Scan for the cell matching the given text and deliver its [x, y] coordinate at center. 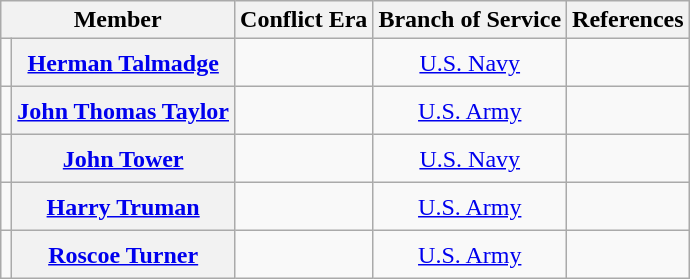
John Thomas Taylor [124, 111]
Member [118, 20]
Conflict Era [304, 20]
John Tower [124, 159]
Herman Talmadge [124, 63]
References [628, 20]
Roscoe Turner [124, 255]
Branch of Service [470, 20]
Harry Truman [124, 207]
